Pinpoint the cell where the given text exists, returning its [x, y] midpoint coordinate. 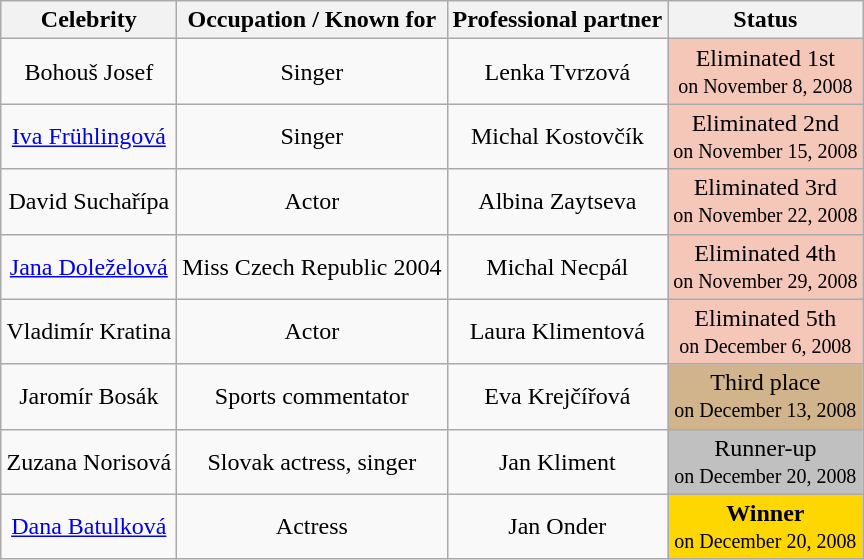
Status [766, 20]
Eliminated 2ndon November 15, 2008 [766, 136]
Jana Doleželová [89, 266]
David Suchařípa [89, 202]
Miss Czech Republic 2004 [312, 266]
Eliminated 1ston November 8, 2008 [766, 72]
Actress [312, 526]
Michal Necpál [558, 266]
Michal Kostovčík [558, 136]
Zuzana Norisová [89, 462]
Professional partner [558, 20]
Albina Zaytseva [558, 202]
Iva Frühlingová [89, 136]
Lenka Tvrzová [558, 72]
Winner on December 20, 2008 [766, 526]
Celebrity [89, 20]
Laura Klimentová [558, 332]
Dana Batulková [89, 526]
Jaromír Bosák [89, 396]
Slovak actress, singer [312, 462]
Jan Onder [558, 526]
Eva Krejčířová [558, 396]
Eliminated 4thon November 29, 2008 [766, 266]
Eliminated 5thon December 6, 2008 [766, 332]
Jan Kliment [558, 462]
Vladimír Kratina [89, 332]
Occupation / Known for [312, 20]
Third placeon December 13, 2008 [766, 396]
Eliminated 3rdon November 22, 2008 [766, 202]
Runner-upon December 20, 2008 [766, 462]
Bohouš Josef [89, 72]
Sports commentator [312, 396]
